Provide the [X, Y] coordinate of the cell's center where the given text is located.  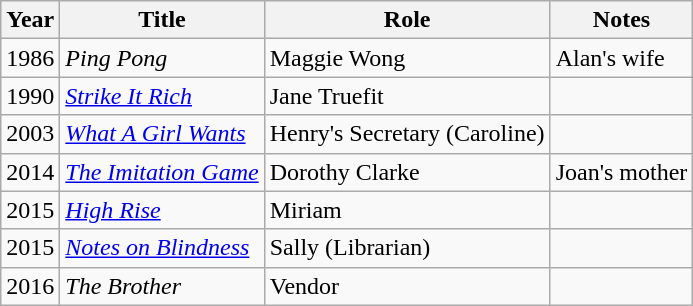
Ping Pong [162, 58]
Joan's mother [622, 172]
Role [407, 20]
2003 [30, 134]
2016 [30, 286]
Alan's wife [622, 58]
Jane Truefit [407, 96]
Dorothy Clarke [407, 172]
Miriam [407, 210]
2014 [30, 172]
High Rise [162, 210]
What A Girl Wants [162, 134]
Vendor [407, 286]
The Imitation Game [162, 172]
Henry's Secretary (Caroline) [407, 134]
Notes [622, 20]
Strike It Rich [162, 96]
Year [30, 20]
Sally (Librarian) [407, 248]
1986 [30, 58]
Notes on Blindness [162, 248]
1990 [30, 96]
Title [162, 20]
The Brother [162, 286]
Maggie Wong [407, 58]
